Pinpoint the cell where the given text exists, returning its [X, Y] midpoint coordinate. 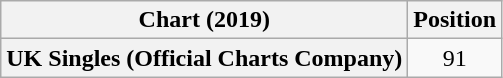
Chart (2019) [204, 20]
Position [455, 20]
UK Singles (Official Charts Company) [204, 58]
91 [455, 58]
